Find where the given text appears and provide that cell's center as (x, y) coordinate. 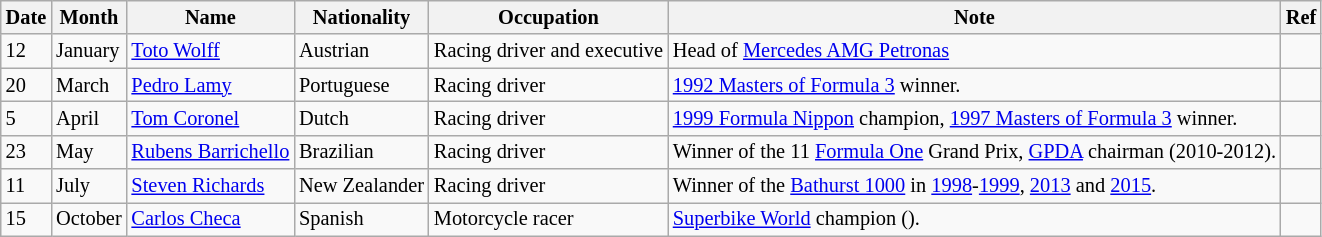
Steven Richards (211, 186)
23 (26, 152)
Month (88, 17)
20 (26, 85)
Rubens Barrichello (211, 152)
Superbike World champion (). (974, 219)
15 (26, 219)
Name (211, 17)
Racing driver and executive (548, 51)
January (88, 51)
Portuguese (362, 85)
Dutch (362, 118)
Nationality (362, 17)
April (88, 118)
Winner of the 11 Formula One Grand Prix, GPDA chairman (2010-2012). (974, 152)
Note (974, 17)
Austrian (362, 51)
11 (26, 186)
Brazilian (362, 152)
Occupation (548, 17)
5 (26, 118)
Spanish (362, 219)
Carlos Checa (211, 219)
Motorcycle racer (548, 219)
March (88, 85)
Pedro Lamy (211, 85)
12 (26, 51)
Head of Mercedes AMG Petronas (974, 51)
Tom Coronel (211, 118)
May (88, 152)
New Zealander (362, 186)
July (88, 186)
1999 Formula Nippon champion, 1997 Masters of Formula 3 winner. (974, 118)
1992 Masters of Formula 3 winner. (974, 85)
Toto Wolff (211, 51)
October (88, 219)
Date (26, 17)
Ref (1301, 17)
Winner of the Bathurst 1000 in 1998-1999, 2013 and 2015. (974, 186)
